Search for the cell housing the specified text and yield its [x, y] center coordinate. 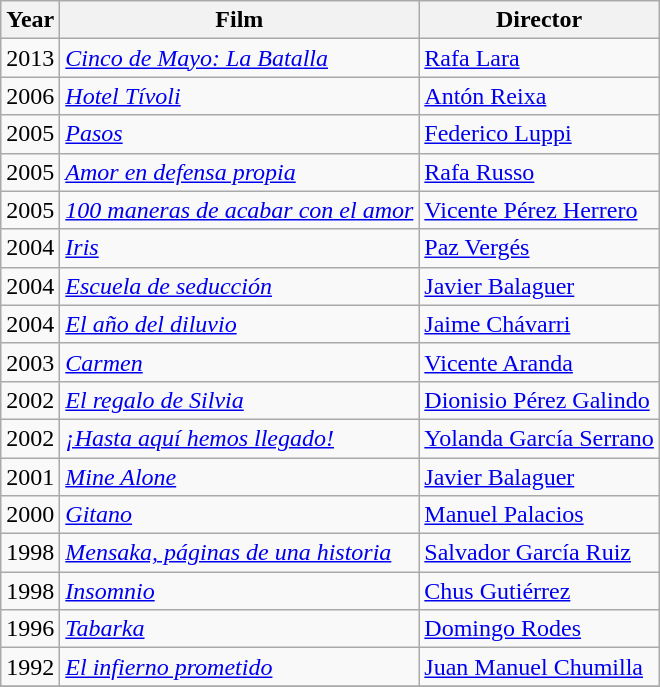
1996 [30, 629]
Chus Gutiérrez [540, 591]
Rafa Lara [540, 58]
Gitano [240, 515]
Federico Luppi [540, 134]
100 maneras de acabar con el amor [240, 210]
Salvador García Ruiz [540, 553]
Iris [240, 248]
El año del diluvio [240, 324]
Cinco de Mayo: La Batalla [240, 58]
1992 [30, 667]
Pasos [240, 134]
El infierno prometido [240, 667]
Mine Alone [240, 477]
2013 [30, 58]
Paz Vergés [540, 248]
Hotel Tívoli [240, 96]
Vicente Aranda [540, 362]
Antón Reixa [540, 96]
Director [540, 20]
Vicente Pérez Herrero [540, 210]
Escuela de seducción [240, 286]
Film [240, 20]
Juan Manuel Chumilla [540, 667]
Year [30, 20]
Jaime Chávarri [540, 324]
2001 [30, 477]
2000 [30, 515]
Amor en defensa propia [240, 172]
Mensaka, páginas de una historia [240, 553]
Insomnio [240, 591]
Rafa Russo [540, 172]
Carmen [240, 362]
2003 [30, 362]
El regalo de Silvia [240, 400]
Tabarka [240, 629]
Domingo Rodes [540, 629]
Manuel Palacios [540, 515]
¡Hasta aquí hemos llegado! [240, 438]
2006 [30, 96]
Yolanda García Serrano [540, 438]
Dionisio Pérez Galindo [540, 400]
